Output the [x, y] coordinate of the center of the cell containing the given text.  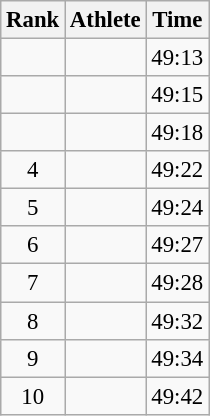
Time [178, 20]
9 [33, 358]
7 [33, 283]
49:22 [178, 170]
49:15 [178, 95]
10 [33, 396]
5 [33, 208]
49:42 [178, 396]
8 [33, 321]
6 [33, 245]
49:18 [178, 133]
4 [33, 170]
49:32 [178, 321]
Athlete [106, 20]
49:28 [178, 283]
49:13 [178, 58]
49:27 [178, 245]
Rank [33, 20]
49:34 [178, 358]
49:24 [178, 208]
